Detect which cell encompasses the target text, then output its (x, y) center coordinate. 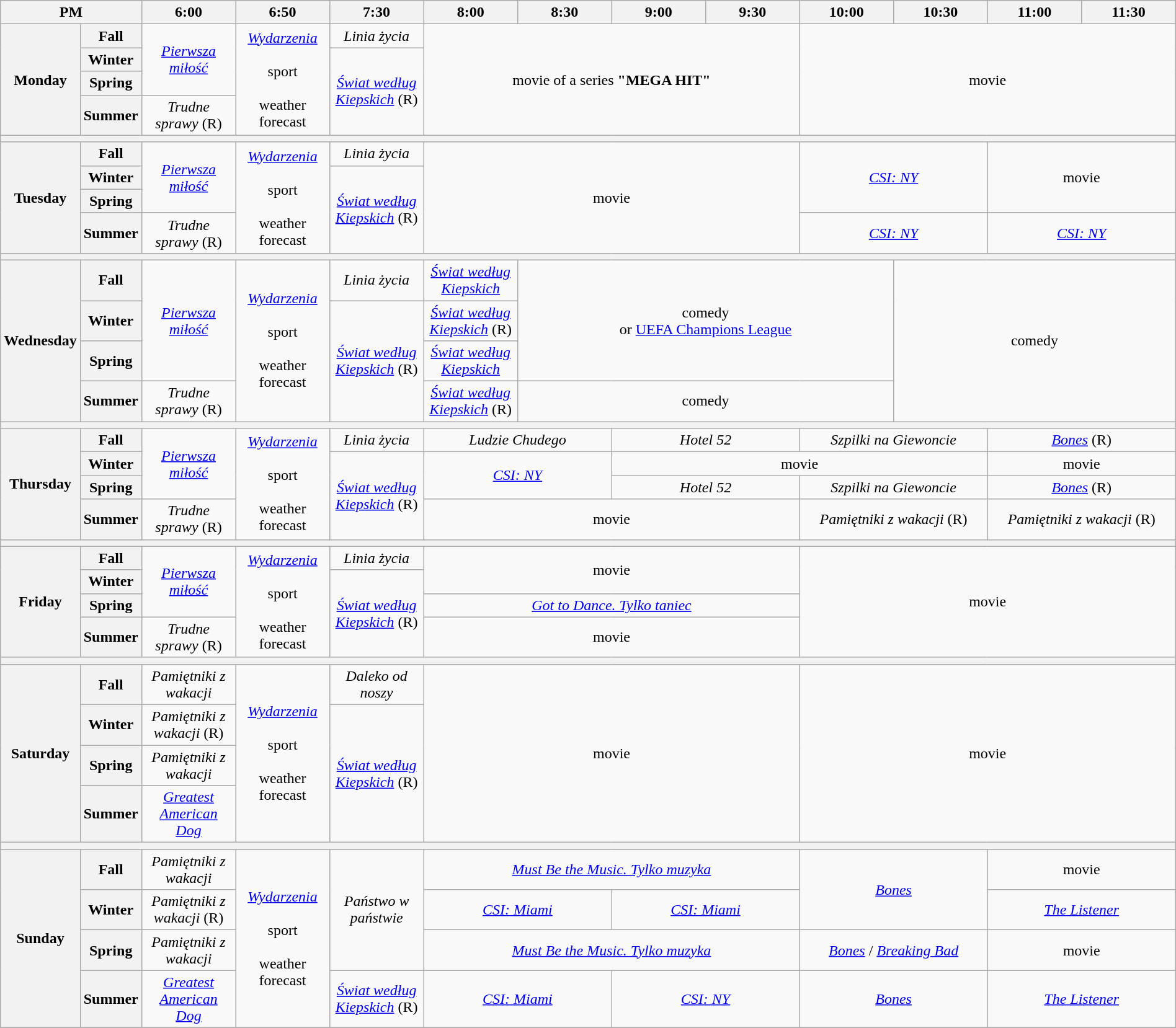
comedyor UEFA Champions League (705, 320)
6:50 (283, 12)
8:30 (564, 12)
10:00 (847, 12)
Daleko od noszy (376, 685)
movie of a series "MEGA HIT" (612, 79)
Ludzie Chudego (517, 440)
Państwo w państwie (376, 910)
Got to Dance. Tylko taniec (612, 605)
Sunday (40, 939)
9:30 (753, 12)
8:00 (471, 12)
7:30 (376, 12)
11:00 (1035, 12)
Tuesday (40, 197)
11:30 (1129, 12)
Friday (40, 601)
Bones / Breaking Bad (893, 950)
9:00 (659, 12)
Thursday (40, 484)
PM (71, 12)
10:30 (941, 12)
Saturday (40, 753)
Wednesday (40, 340)
Monday (40, 79)
6:00 (189, 12)
